Pinpoint the cell where the given text exists, returning its (x, y) midpoint coordinate. 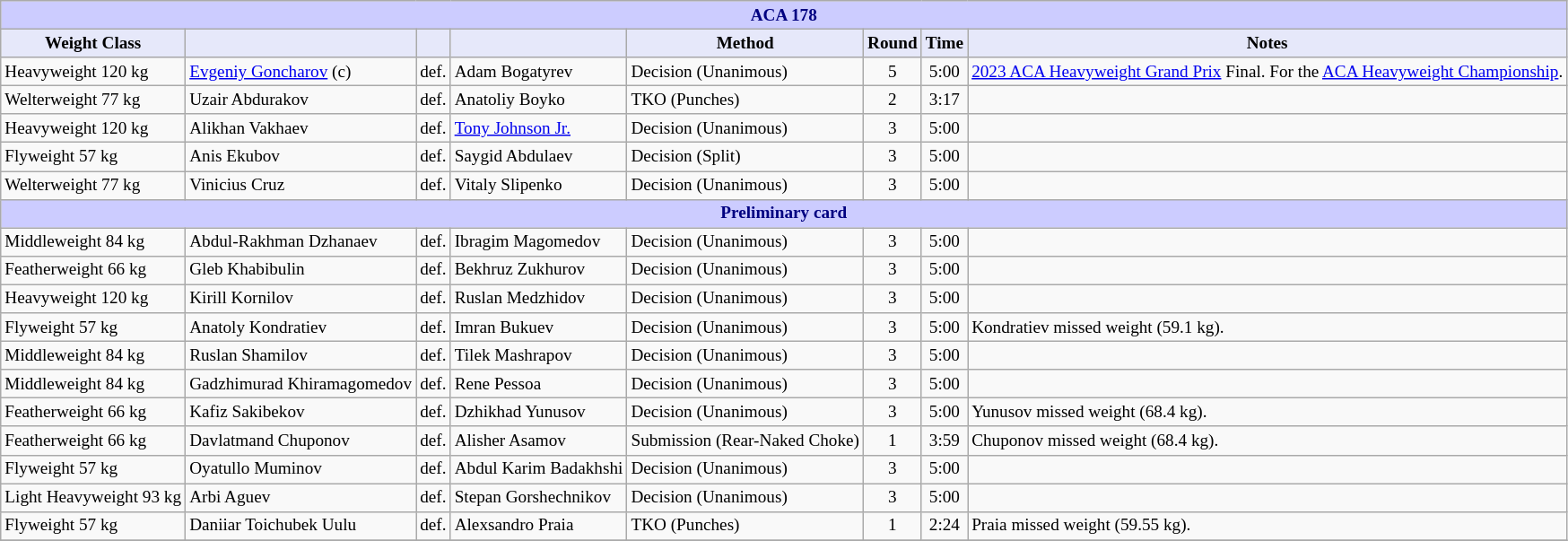
5 (893, 72)
2023 ACA Heavyweight Grand Prix Final. For the ACA Heavyweight Championship. (1267, 72)
Arbi Aguev (301, 497)
Saygid Abdulaev (538, 157)
Anatoly Kondratiev (301, 327)
Ruslan Shamilov (301, 355)
Alisher Asamov (538, 441)
Vinicius Cruz (301, 185)
Chuponov missed weight (68.4 kg). (1267, 441)
Davlatmand Chuponov (301, 441)
Kondratiev missed weight (59.1 kg). (1267, 327)
Yunusov missed weight (68.4 kg). (1267, 413)
Weight Class (93, 43)
Tony Johnson Jr. (538, 128)
3:59 (944, 441)
2 (893, 100)
Imran Bukuev (538, 327)
Alikhan Vakhaev (301, 128)
Light Heavyweight 93 kg (93, 497)
Time (944, 43)
Abdul Karim Badakhshi (538, 469)
Praia missed weight (59.55 kg). (1267, 526)
Ruslan Medzhidov (538, 299)
Daniiar Toichubek Uulu (301, 526)
Rene Pessoa (538, 384)
2:24 (944, 526)
Method (745, 43)
Vitaly Slipenko (538, 185)
Kirill Kornilov (301, 299)
Anatoliy Boyko (538, 100)
3:17 (944, 100)
Submission (Rear-Naked Choke) (745, 441)
Dzhikhad Yunusov (538, 413)
Uzair Abdurakov (301, 100)
Decision (Split) (745, 157)
Gleb Khabibulin (301, 270)
Gadzhimurad Khiramagomedov (301, 384)
Adam Bogatyrev (538, 72)
Notes (1267, 43)
Tilek Mashrapov (538, 355)
Abdul-Rakhman Dzhanaev (301, 242)
Bekhruz Zukhurov (538, 270)
ACA 178 (784, 15)
Anis Ekubov (301, 157)
Ibragim Magomedov (538, 242)
Alexsandro Praia (538, 526)
Evgeniy Goncharov (c) (301, 72)
Round (893, 43)
Preliminary card (784, 214)
Kafiz Sakibekov (301, 413)
Stepan Gorshechnikov (538, 497)
Oyatullo Muminov (301, 469)
